Locate the cell with the specified text and output its (x, y) center coordinate. 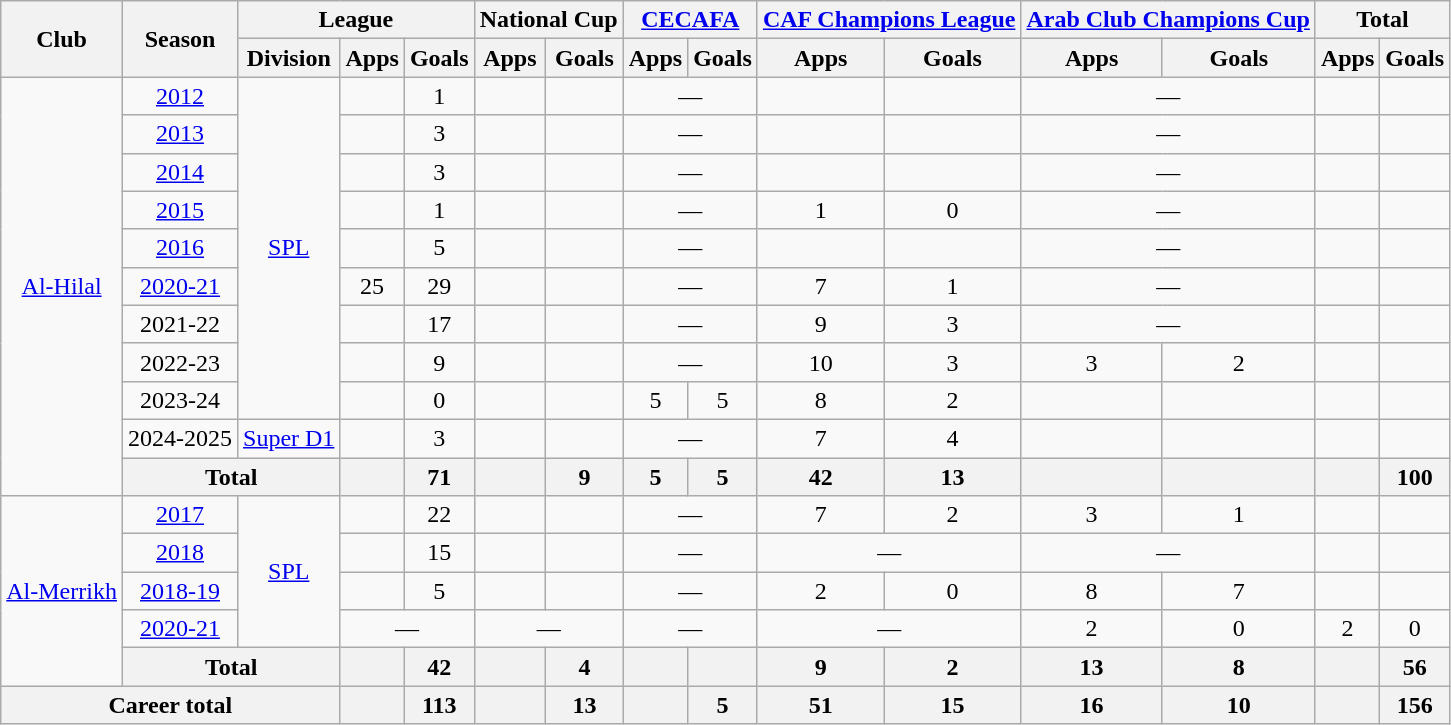
Club (62, 39)
51 (820, 705)
Al-Hilal (62, 286)
2018-19 (180, 591)
2015 (180, 210)
2016 (180, 248)
156 (1415, 705)
2017 (180, 515)
17 (439, 324)
2023-24 (180, 400)
2018 (180, 553)
CAF Champions League (889, 20)
National Cup (548, 20)
16 (1092, 705)
Season (180, 39)
Career total (170, 705)
Arab Club Champions Cup (1168, 20)
Super D1 (289, 438)
25 (372, 286)
100 (1415, 477)
71 (439, 477)
29 (439, 286)
113 (439, 705)
2012 (180, 96)
22 (439, 515)
2013 (180, 134)
2024-2025 (180, 438)
League (356, 20)
2014 (180, 172)
2021-22 (180, 324)
Al-Merrikh (62, 591)
Division (289, 58)
56 (1415, 667)
2022-23 (180, 362)
CECAFA (690, 20)
